For the text-containing cell, return its midpoint in (x, y) coordinate format. 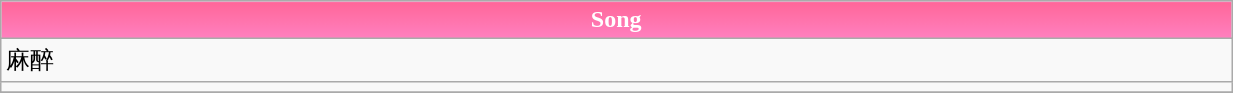
Song (616, 20)
麻醉 (616, 60)
